Find where the given text appears and provide that cell's center as (X, Y) coordinate. 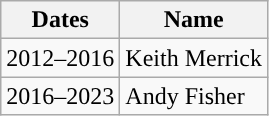
2012–2016 (60, 58)
Andy Fisher (194, 96)
Keith Merrick (194, 58)
Name (194, 20)
Dates (60, 20)
2016–2023 (60, 96)
